Determine the (x, y) coordinate at the center of the cell enclosing the given text.  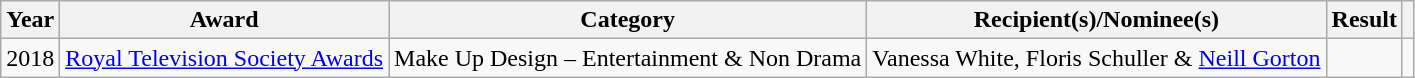
Award (224, 20)
Vanessa White, Floris Schuller & Neill Gorton (1096, 58)
Recipient(s)/Nominee(s) (1096, 20)
Result (1364, 20)
Royal Television Society Awards (224, 58)
2018 (30, 58)
Year (30, 20)
Make Up Design – Entertainment & Non Drama (628, 58)
Category (628, 20)
